Return the (X, Y) coordinate for the center point of the cell that contains the specified text.  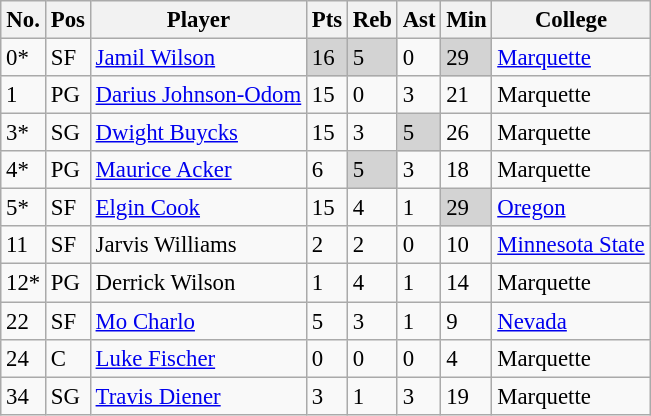
16 (328, 58)
24 (24, 358)
Player (198, 20)
6 (328, 170)
Elgin Cook (198, 208)
C (68, 358)
0* (24, 58)
Luke Fischer (198, 358)
Derrick Wilson (198, 283)
4* (24, 170)
21 (466, 95)
34 (24, 396)
No. (24, 20)
10 (466, 245)
Darius Johnson-Odom (198, 95)
Maurice Acker (198, 170)
26 (466, 133)
11 (24, 245)
Mo Charlo (198, 321)
Travis Diener (198, 396)
Nevada (571, 321)
Jamil Wilson (198, 58)
Ast (419, 20)
22 (24, 321)
Min (466, 20)
Pos (68, 20)
19 (466, 396)
Dwight Buycks (198, 133)
14 (466, 283)
Pts (328, 20)
College (571, 20)
Minnesota State (571, 245)
12* (24, 283)
9 (466, 321)
5* (24, 208)
Reb (373, 20)
Jarvis Williams (198, 245)
Oregon (571, 208)
3* (24, 133)
18 (466, 170)
